Determine the (X, Y) coordinate at the center of the cell enclosing the given text.  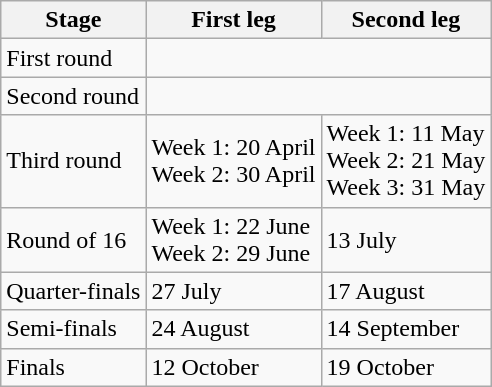
17 August (406, 291)
Second round (74, 96)
Second leg (406, 20)
First leg (234, 20)
24 August (234, 329)
19 October (406, 367)
13 July (406, 240)
Quarter-finals (74, 291)
Finals (74, 367)
Week 1: 22 JuneWeek 2: 29 June (234, 240)
Week 1: 11 MayWeek 2: 21 MayWeek 3: 31 May (406, 161)
Stage (74, 20)
14 September (406, 329)
27 July (234, 291)
Semi-finals (74, 329)
12 October (234, 367)
Round of 16 (74, 240)
Week 1: 20 AprilWeek 2: 30 April (234, 161)
First round (74, 58)
Third round (74, 161)
